Output the [x, y] coordinate of the center of the cell containing the given text.  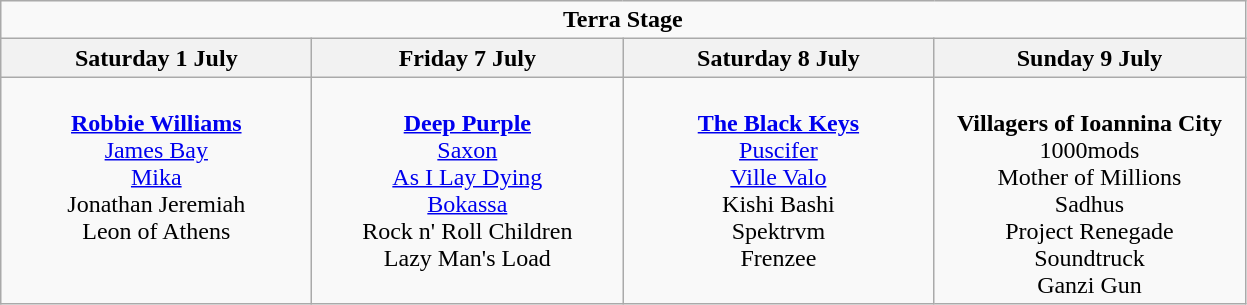
Villagers of Ioannina City 1000mods Mother of Millions Sadhus Project Renegade Soundtruck Ganzi Gun [1090, 190]
Saturday 8 July [778, 58]
Robbie Williams James Bay Mika Jonathan Jeremiah Leon of Athens [156, 190]
Terra Stage [623, 20]
The Black Keys Puscifer Ville Valo Kishi Bashi Spektrvm Frenzee [778, 190]
Saturday 1 July [156, 58]
Sunday 9 July [1090, 58]
Deep Purple Saxon As I Lay Dying Bokassa Rock n' Roll Children Lazy Man's Load [468, 190]
Friday 7 July [468, 58]
